Detect which cell encompasses the target text, then output its (x, y) center coordinate. 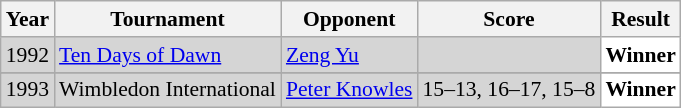
1992 (28, 55)
Zeng Yu (350, 55)
Opponent (350, 19)
1993 (28, 90)
15–13, 16–17, 15–8 (510, 90)
Score (510, 19)
Ten Days of Dawn (168, 55)
Tournament (168, 19)
Result (640, 19)
Peter Knowles (350, 90)
Year (28, 19)
Wimbledon International (168, 90)
